Capture the cell that displays the provided text and extract its [X, Y] central coordinate. 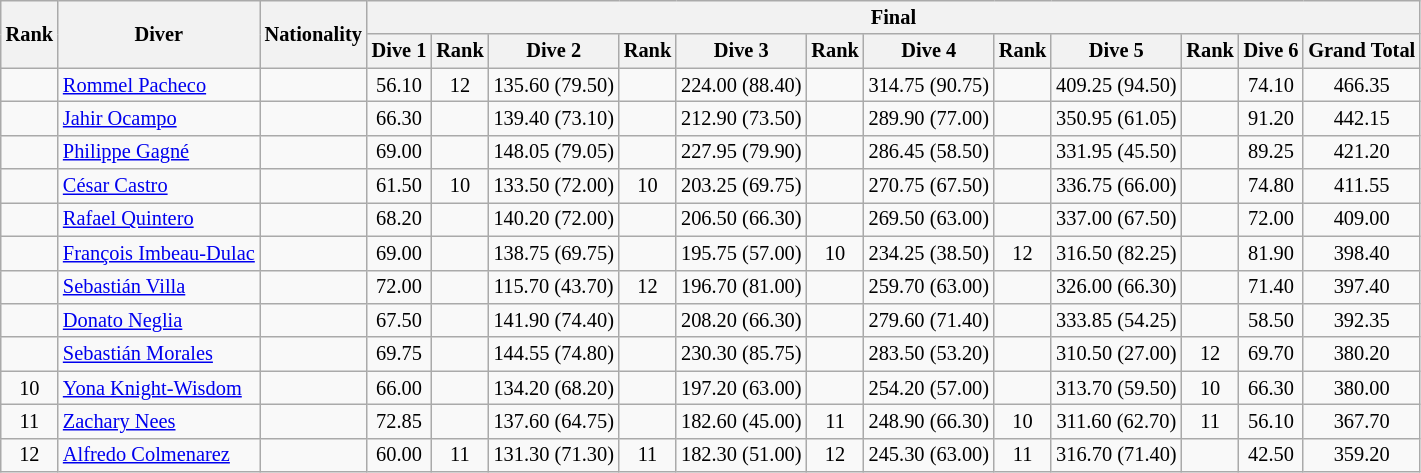
58.50 [1272, 320]
311.60 (62.70) [1116, 421]
397.40 [1362, 287]
138.75 (69.75) [554, 253]
140.20 (72.00) [554, 219]
Sebastián Morales [159, 354]
137.60 (64.75) [554, 421]
Nationality [314, 34]
286.45 (58.50) [929, 152]
Diver [159, 34]
367.70 [1362, 421]
135.60 (79.50) [554, 85]
316.50 (82.25) [1116, 253]
442.15 [1362, 118]
313.70 (59.50) [1116, 388]
148.05 (79.05) [554, 152]
134.20 (68.20) [554, 388]
409.00 [1362, 219]
69.75 [400, 354]
234.25 (38.50) [929, 253]
Dive 4 [929, 51]
Final [894, 17]
316.70 (71.40) [1116, 455]
Philippe Gagné [159, 152]
310.50 (27.00) [1116, 354]
Rommel Pacheco [159, 85]
206.50 (66.30) [741, 219]
Zachary Nees [159, 421]
133.50 (72.00) [554, 186]
409.25 (94.50) [1116, 85]
212.90 (73.50) [741, 118]
69.70 [1272, 354]
74.10 [1272, 85]
421.20 [1362, 152]
Grand Total [1362, 51]
195.75 (57.00) [741, 253]
279.60 (71.40) [929, 320]
314.75 (90.75) [929, 85]
Dive 3 [741, 51]
208.20 (66.30) [741, 320]
Dive 6 [1272, 51]
81.90 [1272, 253]
66.00 [400, 388]
Dive 5 [1116, 51]
227.95 (79.90) [741, 152]
380.00 [1362, 388]
398.40 [1362, 253]
61.50 [400, 186]
203.25 (69.75) [741, 186]
333.85 (54.25) [1116, 320]
Dive 1 [400, 51]
68.20 [400, 219]
254.20 (57.00) [929, 388]
196.70 (81.00) [741, 287]
230.30 (85.75) [741, 354]
350.95 (61.05) [1116, 118]
71.40 [1272, 287]
326.00 (66.30) [1116, 287]
72.85 [400, 421]
François Imbeau-Dulac [159, 253]
245.30 (63.00) [929, 455]
60.00 [400, 455]
392.35 [1362, 320]
270.75 (67.50) [929, 186]
359.20 [1362, 455]
115.70 (43.70) [554, 287]
289.90 (77.00) [929, 118]
Dive 2 [554, 51]
248.90 (66.30) [929, 421]
Yona Knight-Wisdom [159, 388]
182.30 (51.00) [741, 455]
269.50 (63.00) [929, 219]
131.30 (71.30) [554, 455]
283.50 (53.20) [929, 354]
Donato Neglia [159, 320]
331.95 (45.50) [1116, 152]
Jahir Ocampo [159, 118]
466.35 [1362, 85]
Alfredo Colmenarez [159, 455]
224.00 (88.40) [741, 85]
74.80 [1272, 186]
182.60 (45.00) [741, 421]
337.00 (67.50) [1116, 219]
139.40 (73.10) [554, 118]
380.20 [1362, 354]
141.90 (74.40) [554, 320]
67.50 [400, 320]
411.55 [1362, 186]
197.20 (63.00) [741, 388]
144.55 (74.80) [554, 354]
Rafael Quintero [159, 219]
42.50 [1272, 455]
89.25 [1272, 152]
César Castro [159, 186]
Sebastián Villa [159, 287]
259.70 (63.00) [929, 287]
91.20 [1272, 118]
336.75 (66.00) [1116, 186]
